Detect which cell encompasses the target text, then output its (x, y) center coordinate. 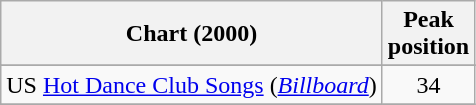
34 (428, 85)
Peakposition (428, 34)
US Hot Dance Club Songs (Billboard) (192, 85)
Chart (2000) (192, 34)
